For the text-containing cell, return its midpoint in [x, y] coordinate format. 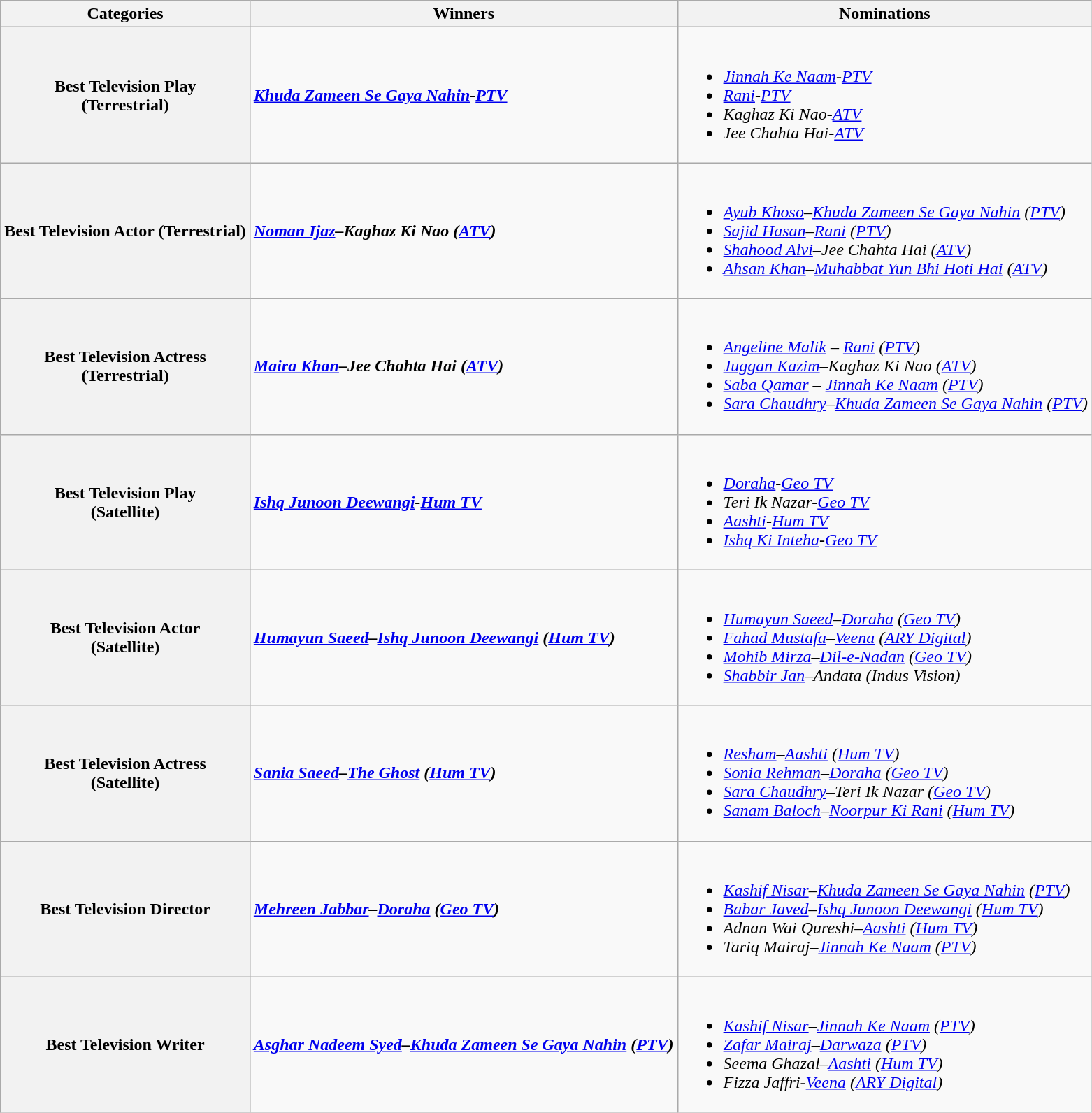
Maira Khan–Jee Chahta Hai (ATV) [464, 366]
Sania Saeed–The Ghost (Hum TV) [464, 773]
Humayun Saeed–Ishq Junoon Deewangi (Hum TV) [464, 638]
Resham–Aashti (Hum TV)Sonia Rehman–Doraha (Geo TV)Sara Chaudhry–Teri Ik Nazar (Geo TV)Sanam Baloch–Noorpur Ki Rani (Hum TV) [884, 773]
Winners [464, 14]
Best Television Writer [126, 1044]
Ayub Khoso–Khuda Zameen Se Gaya Nahin (PTV)Sajid Hasan–Rani (PTV)Shahood Alvi–Jee Chahta Hai (ATV)Ahsan Khan–Muhabbat Yun Bhi Hoti Hai (ATV) [884, 231]
Categories [126, 14]
Best Television Play (Terrestrial) [126, 95]
Best Television Play (Satellite) [126, 502]
Mehreen Jabbar–Doraha (Geo TV) [464, 909]
Humayun Saeed–Doraha (Geo TV)Fahad Mustafa–Veena (ARY Digital)Mohib Mirza–Dil-e-Nadan (Geo TV)Shabbir Jan–Andata (Indus Vision) [884, 638]
Kashif Nisar–Jinnah Ke Naam (PTV)Zafar Mairaj–Darwaza (PTV)Seema Ghazal–Aashti (Hum TV)Fizza Jaffri-Veena (ARY Digital) [884, 1044]
Asghar Nadeem Syed–Khuda Zameen Se Gaya Nahin (PTV) [464, 1044]
Ishq Junoon Deewangi-Hum TV [464, 502]
Best Television Actress(Satellite) [126, 773]
Nominations [884, 14]
Angeline Malik – Rani (PTV)Juggan Kazim–Kaghaz Ki Nao (ATV)Saba Qamar – Jinnah Ke Naam (PTV)Sara Chaudhry–Khuda Zameen Se Gaya Nahin (PTV) [884, 366]
Best Television Actress (Terrestrial) [126, 366]
Best Television Director [126, 909]
Noman Ijaz–Kaghaz Ki Nao (ATV) [464, 231]
Khuda Zameen Se Gaya Nahin-PTV [464, 95]
Jinnah Ke Naam-PTVRani-PTVKaghaz Ki Nao-ATVJee Chahta Hai-ATV [884, 95]
Best Television Actor (Satellite) [126, 638]
Doraha-Geo TVTeri Ik Nazar-Geo TVAashti-Hum TVIshq Ki Inteha-Geo TV [884, 502]
Best Television Actor (Terrestrial) [126, 231]
